Output the [X, Y] coordinate of the center of the cell containing the given text.  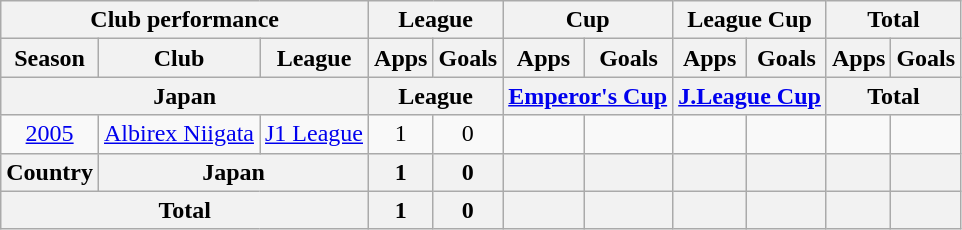
League Cup [750, 20]
J.League Cup [750, 96]
J1 League [314, 134]
Club [178, 58]
Cup [588, 20]
Season [50, 58]
Country [50, 172]
Emperor's Cup [588, 96]
Albirex Niigata [178, 134]
Club performance [185, 20]
2005 [50, 134]
